Return [x, y] of the center of cell containing provided text 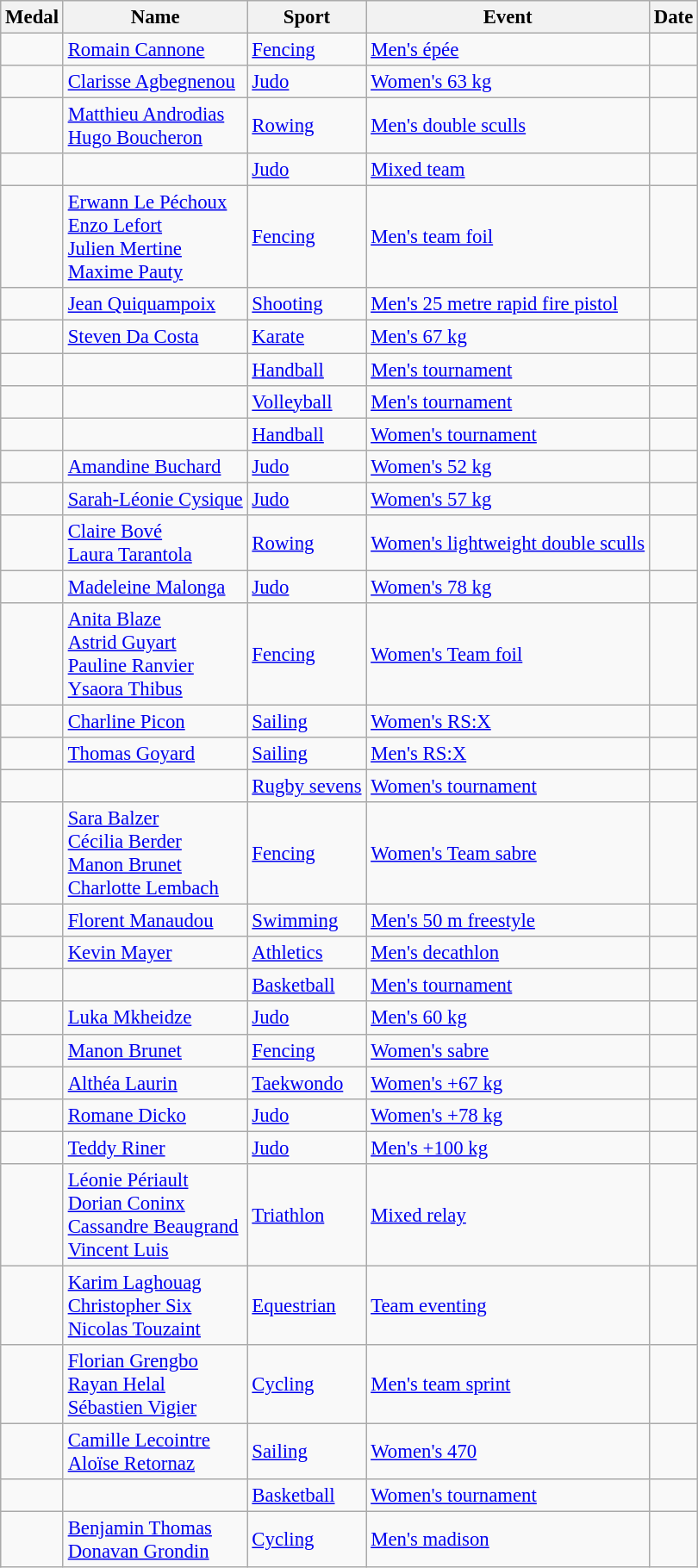
Men's 25 metre rapid fire pistol [508, 304]
Romane Dicko [155, 1115]
Women's lightweight double sculls [508, 543]
Men's 60 kg [508, 1018]
Amandine Buchard [155, 466]
Karate [307, 337]
Florent Manaudou [155, 921]
Men's 50 m freestyle [508, 921]
Men's épée [508, 50]
Women's 470 [508, 1451]
Léonie PériaultDorian ConinxCassandre BeaugrandVincent Luis [155, 1215]
Claire BovéLaura Tarantola [155, 543]
Mixed relay [508, 1215]
Men's double sculls [508, 126]
Manon Brunet [155, 1050]
Men's madison [508, 1540]
Date [673, 17]
Luka Mkheidze [155, 1018]
Men's +100 kg [508, 1148]
Matthieu AndrodiasHugo Boucheron [155, 126]
Women's +78 kg [508, 1115]
Equestrian [307, 1305]
Sara BalzerCécilia BerderManon BrunetCharlotte Lembach [155, 853]
Kevin Mayer [155, 953]
Clarisse Agbegnenou [155, 82]
Team eventing [508, 1305]
Men's team sprint [508, 1384]
Event [508, 17]
Florian GrengboRayan HelalSébastien Vigier [155, 1384]
Women's Team foil [508, 655]
Shooting [307, 304]
Teddy Riner [155, 1148]
Charline Picon [155, 721]
Men's decathlon [508, 953]
Name [155, 17]
Camille LecointreAloïse Retornaz [155, 1451]
Karim LaghouagChristopher SixNicolas Touzaint [155, 1305]
Medal [33, 17]
Swimming [307, 921]
Volleyball [307, 401]
Anita BlazeAstrid GuyartPauline RanvierYsaora Thibus [155, 655]
Women's 57 kg [508, 499]
Rugby sevens [307, 787]
Jean Quiquampoix [155, 304]
Men's team foil [508, 238]
Mixed team [508, 170]
Triathlon [307, 1215]
Taekwondo [307, 1083]
Women's +67 kg [508, 1083]
Women's sabre [508, 1050]
Erwann Le PéchouxEnzo LefortJulien MertineMaxime Pauty [155, 238]
Women's 52 kg [508, 466]
Althéa Laurin [155, 1083]
Men's RS:X [508, 754]
Women's 78 kg [508, 587]
Women's Team sabre [508, 853]
Sport [307, 17]
Athletics [307, 953]
Madeleine Malonga [155, 587]
Romain Cannone [155, 50]
Benjamin ThomasDonavan Grondin [155, 1540]
Women's RS:X [508, 721]
Thomas Goyard [155, 754]
Women's 63 kg [508, 82]
Steven Da Costa [155, 337]
Sarah-Léonie Cysique [155, 499]
Men's 67 kg [508, 337]
